Extract the [X, Y] coordinate from the center of the cell holding the provided text.  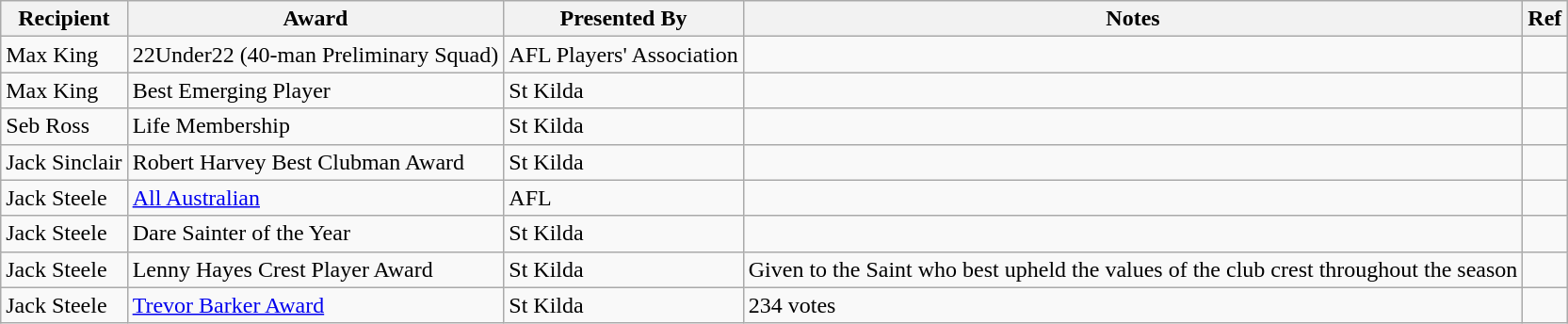
Notes [1133, 19]
Award [315, 19]
Lenny Hayes Crest Player Award [315, 269]
Life Membership [315, 126]
Ref [1544, 19]
Presented By [623, 19]
Given to the Saint who best upheld the values of the club crest throughout the season [1133, 269]
22Under22 (40-man Preliminary Squad) [315, 55]
AFL Players' Association [623, 55]
Robert Harvey Best Clubman Award [315, 162]
Jack Sinclair [64, 162]
All Australian [315, 198]
234 votes [1133, 305]
Best Emerging Player [315, 90]
AFL [623, 198]
Dare Sainter of the Year [315, 234]
Seb Ross [64, 126]
Recipient [64, 19]
Trevor Barker Award [315, 305]
